Return the (X, Y) coordinate for the center point of the cell that contains the specified text.  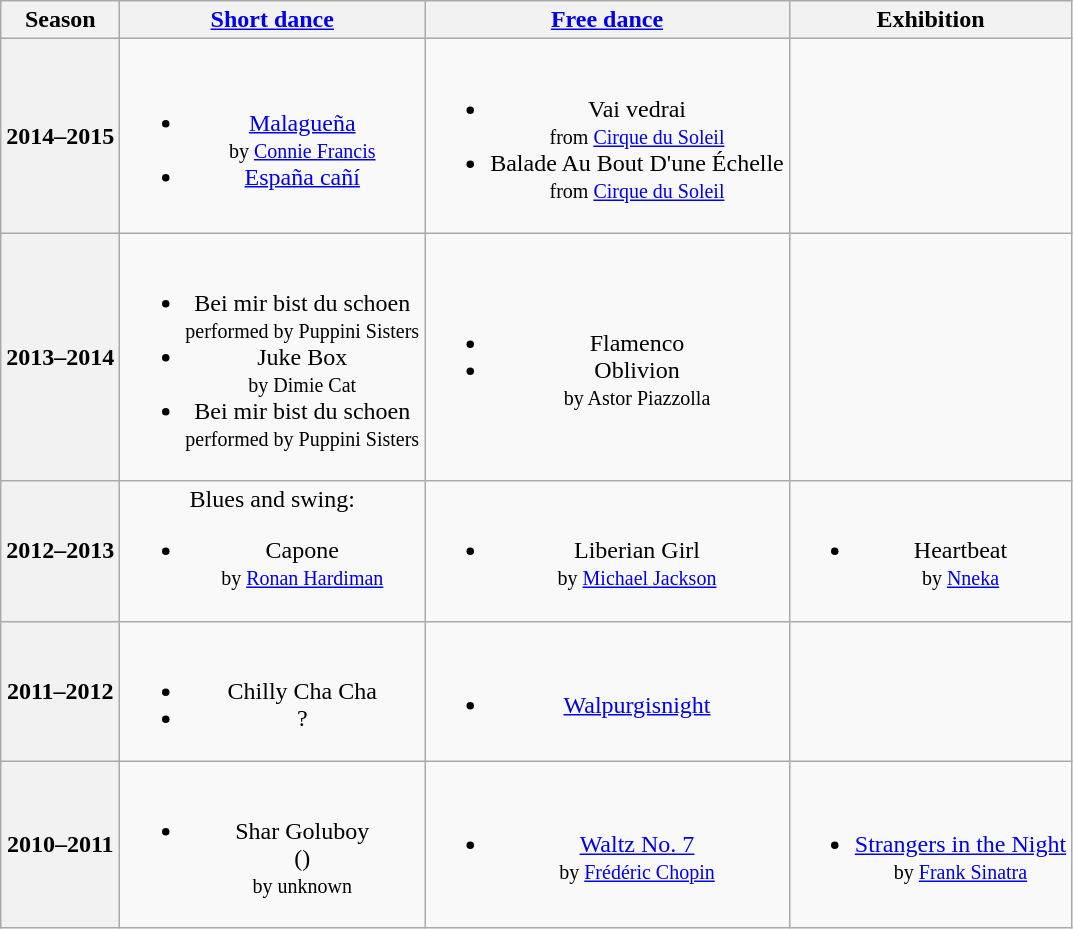
FlamencoOblivion by Astor Piazzolla (608, 357)
Free dance (608, 20)
Season (60, 20)
Liberian Girl by Michael Jackson (608, 551)
2013–2014 (60, 357)
Bei mir bist du schoen performed by Puppini Sisters Juke Box by Dimie Cat Bei mir bist du schoen performed by Puppini Sisters (272, 357)
Blues and swing:Capone by Ronan Hardiman (272, 551)
Shar Goluboy () by unknown (272, 844)
Vai vedrai from Cirque du Soleil Balade Au Bout D'une Échelle from Cirque du Soleil (608, 136)
Short dance (272, 20)
Walpurgisnight (608, 691)
Exhibition (930, 20)
2014–2015 (60, 136)
2010–2011 (60, 844)
Chilly Cha Cha? (272, 691)
Heartbeat by Nneka (930, 551)
Strangers in the Night by Frank Sinatra (930, 844)
Malagueña by Connie Francis España cañí (272, 136)
2012–2013 (60, 551)
Waltz No. 7 by Frédéric Chopin (608, 844)
2011–2012 (60, 691)
